Search for the cell housing the specified text and yield its (X, Y) center coordinate. 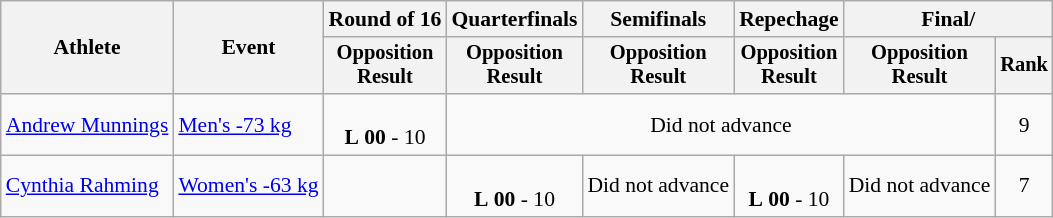
Event (248, 48)
Semifinals (658, 19)
Rank (1024, 66)
7 (1024, 186)
Repechage (789, 19)
9 (1024, 124)
Quarterfinals (514, 19)
Round of 16 (386, 19)
Athlete (88, 48)
Final/ (948, 19)
Women's -63 kg (248, 186)
Cynthia Rahming (88, 186)
Andrew Munnings (88, 124)
Men's -73 kg (248, 124)
